Pinpoint the cell where the given text exists, returning its [x, y] midpoint coordinate. 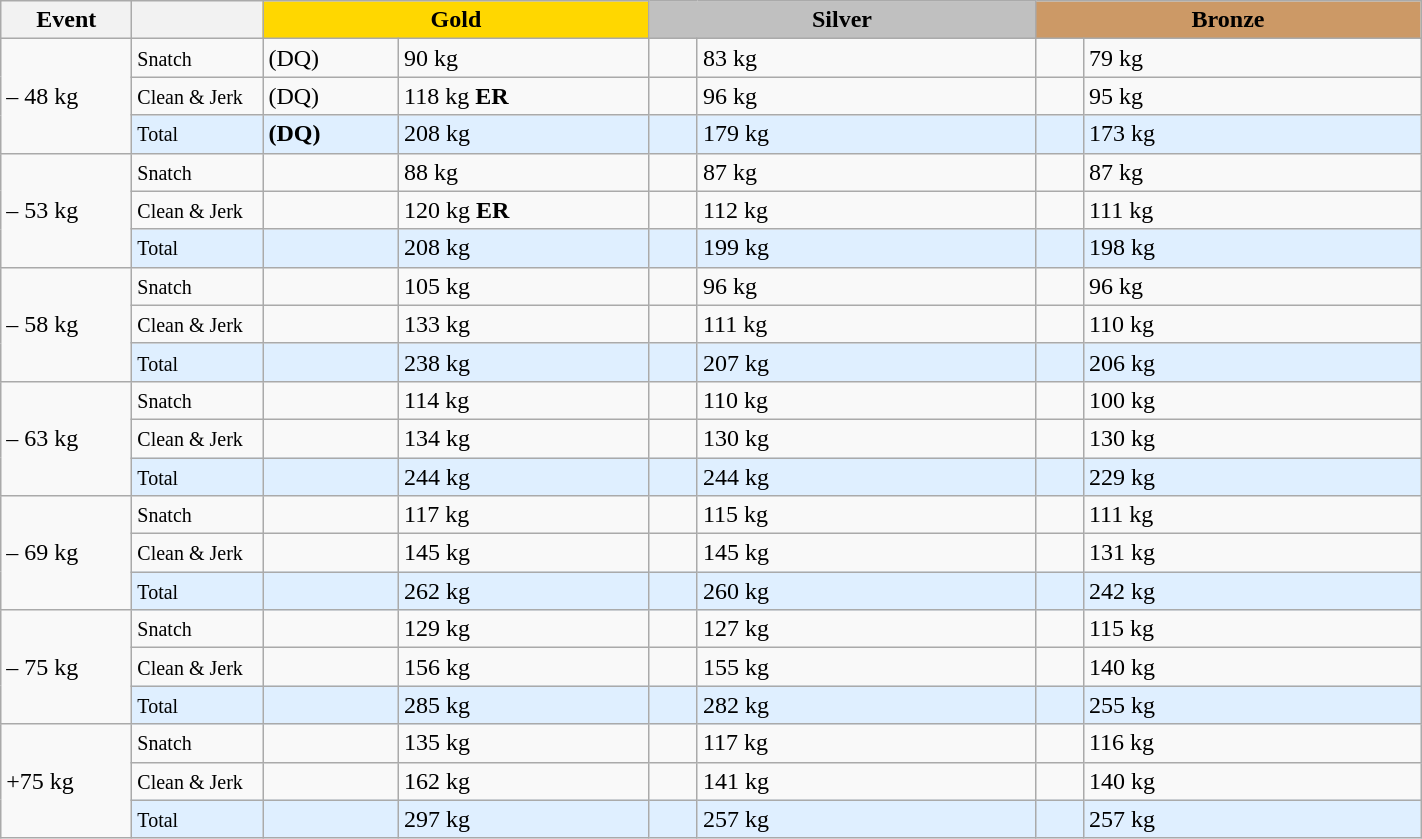
129 kg [523, 629]
207 kg [866, 362]
198 kg [1252, 248]
Gold [456, 20]
+75 kg [66, 781]
229 kg [1252, 477]
255 kg [1252, 705]
179 kg [866, 134]
120 kg ER [523, 210]
282 kg [866, 705]
95 kg [1252, 96]
83 kg [866, 58]
Event [66, 20]
Bronze [1228, 20]
114 kg [523, 400]
131 kg [1252, 553]
90 kg [523, 58]
– 75 kg [66, 667]
297 kg [523, 819]
242 kg [1252, 591]
88 kg [523, 172]
– 58 kg [66, 324]
Silver [842, 20]
– 53 kg [66, 210]
133 kg [523, 324]
135 kg [523, 743]
156 kg [523, 667]
260 kg [866, 591]
155 kg [866, 667]
134 kg [523, 438]
206 kg [1252, 362]
– 69 kg [66, 553]
238 kg [523, 362]
262 kg [523, 591]
118 kg ER [523, 96]
– 48 kg [66, 96]
173 kg [1252, 134]
112 kg [866, 210]
141 kg [866, 781]
127 kg [866, 629]
199 kg [866, 248]
79 kg [1252, 58]
105 kg [523, 286]
285 kg [523, 705]
100 kg [1252, 400]
116 kg [1252, 743]
162 kg [523, 781]
– 63 kg [66, 438]
